Detect which cell encompasses the target text, then output its [x, y] center coordinate. 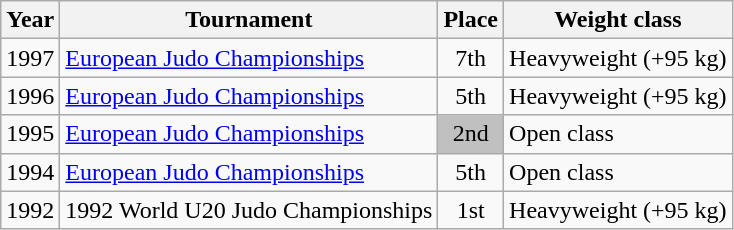
2nd [471, 134]
1st [471, 210]
1992 World U20 Judo Championships [249, 210]
Weight class [618, 20]
1994 [30, 172]
Tournament [249, 20]
1997 [30, 58]
Place [471, 20]
1995 [30, 134]
1992 [30, 210]
7th [471, 58]
Year [30, 20]
1996 [30, 96]
